Scan for the cell matching the given text and deliver its (X, Y) coordinate at center. 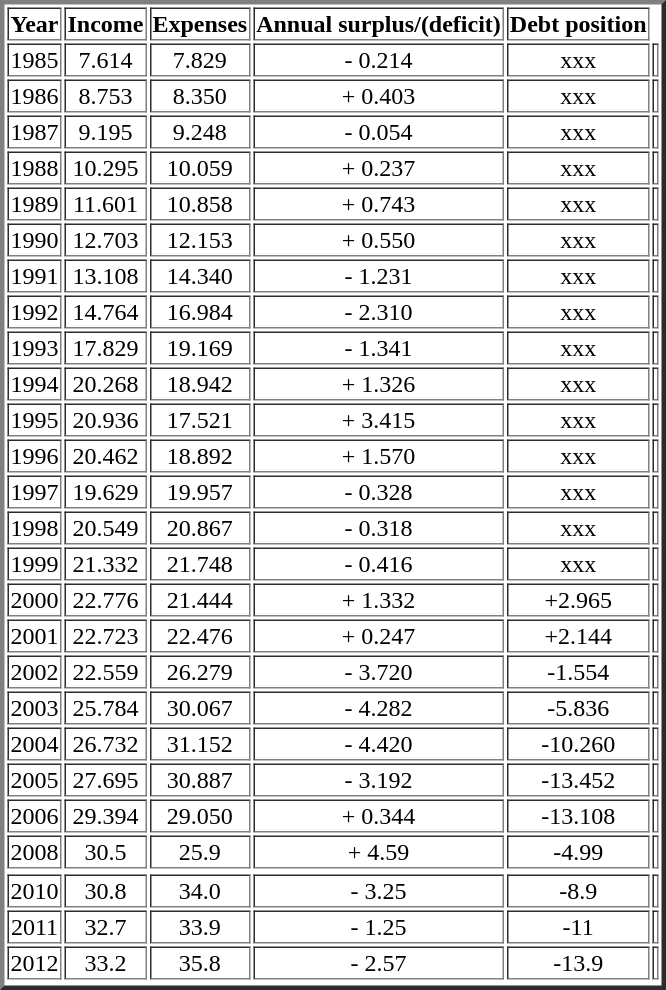
-8.9 (578, 890)
27.695 (105, 780)
22.723 (105, 636)
26.732 (105, 744)
13.108 (105, 276)
-13.108 (578, 816)
+ 4.59 (378, 852)
20.867 (200, 528)
1998 (34, 528)
1989 (34, 204)
20.462 (105, 456)
2005 (34, 780)
33.2 (105, 962)
1996 (34, 456)
- 0.328 (378, 492)
-13.452 (578, 780)
+ 0.344 (378, 816)
22.776 (105, 600)
- 0.318 (378, 528)
1987 (34, 132)
2000 (34, 600)
+ 3.415 (378, 420)
22.476 (200, 636)
1997 (34, 492)
1993 (34, 348)
+ 1.332 (378, 600)
7.614 (105, 60)
10.059 (200, 168)
+ 0.237 (378, 168)
17.521 (200, 420)
11.601 (105, 204)
20.549 (105, 528)
- 1.231 (378, 276)
- 3.720 (378, 672)
20.936 (105, 420)
1986 (34, 96)
30.5 (105, 852)
Expenses (200, 24)
10.295 (105, 168)
14.764 (105, 312)
21.332 (105, 564)
12.153 (200, 240)
1991 (34, 276)
-10.260 (578, 744)
32.7 (105, 926)
19.957 (200, 492)
22.559 (105, 672)
2002 (34, 672)
1985 (34, 60)
29.050 (200, 816)
- 0.054 (378, 132)
- 2.57 (378, 962)
35.8 (200, 962)
- 1.25 (378, 926)
+ 1.326 (378, 384)
30.8 (105, 890)
18.942 (200, 384)
26.279 (200, 672)
17.829 (105, 348)
- 1.341 (378, 348)
7.829 (200, 60)
-4.99 (578, 852)
Income (105, 24)
8.350 (200, 96)
29.394 (105, 816)
16.984 (200, 312)
- 0.214 (378, 60)
-11 (578, 926)
2001 (34, 636)
- 3.25 (378, 890)
19.629 (105, 492)
30.067 (200, 708)
2012 (34, 962)
- 3.192 (378, 780)
21.444 (200, 600)
12.703 (105, 240)
34.0 (200, 890)
1995 (34, 420)
18.892 (200, 456)
Debt position (578, 24)
+ 0.550 (378, 240)
21.748 (200, 564)
+2.965 (578, 600)
- 2.310 (378, 312)
9.248 (200, 132)
1990 (34, 240)
8.753 (105, 96)
1988 (34, 168)
1992 (34, 312)
2003 (34, 708)
10.858 (200, 204)
2010 (34, 890)
-13.9 (578, 962)
- 4.282 (378, 708)
+ 1.570 (378, 456)
30.887 (200, 780)
2004 (34, 744)
25.784 (105, 708)
- 4.420 (378, 744)
1994 (34, 384)
+ 0.247 (378, 636)
2011 (34, 926)
Year (34, 24)
2006 (34, 816)
+ 0.403 (378, 96)
20.268 (105, 384)
25.9 (200, 852)
9.195 (105, 132)
33.9 (200, 926)
31.152 (200, 744)
2008 (34, 852)
+2.144 (578, 636)
- 0.416 (378, 564)
+ 0.743 (378, 204)
19.169 (200, 348)
1999 (34, 564)
Annual surplus/(deficit) (378, 24)
14.340 (200, 276)
-1.554 (578, 672)
-5.836 (578, 708)
